Extract the (x, y) coordinate from the center of the cell holding the provided text.  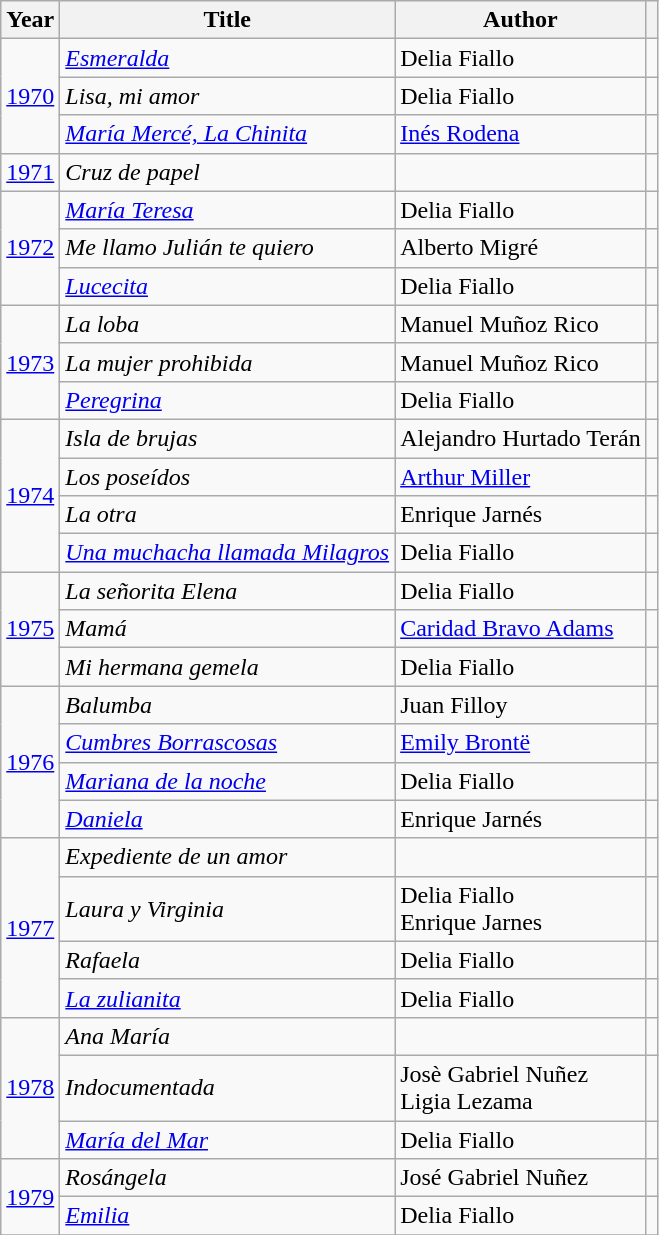
Inés Rodena (521, 134)
Cumbres Borrascosas (228, 743)
La loba (228, 324)
Year (30, 20)
1970 (30, 96)
Alberto Migré (521, 248)
Rafaela (228, 960)
Juan Filloy (521, 705)
Expediente de un amor (228, 857)
Esmeralda (228, 58)
Laura y Virginia (228, 908)
Mi hermana gemela (228, 667)
La mujer prohibida (228, 362)
María del Mar (228, 1139)
Alejandro Hurtado Terán (521, 438)
Me llamo Julián te quiero (228, 248)
La señorita Elena (228, 591)
1978 (30, 1088)
José Gabriel Nuñez (521, 1178)
Rosángela (228, 1178)
Arthur Miller (521, 477)
Peregrina (228, 400)
1979 (30, 1197)
Lisa, mi amor (228, 96)
Daniela (228, 819)
Delia FialloEnrique Jarnes (521, 908)
Emilia (228, 1216)
Cruz de papel (228, 172)
1977 (30, 928)
La zulianita (228, 998)
1974 (30, 495)
Una muchacha llamada Milagros (228, 553)
Indocumentada (228, 1088)
Title (228, 20)
1976 (30, 762)
Mamá (228, 629)
Lucecita (228, 286)
La otra (228, 515)
1975 (30, 629)
Mariana de la noche (228, 781)
Ana María (228, 1036)
1973 (30, 362)
Emily Brontë (521, 743)
Josè Gabriel NuñezLigia Lezama (521, 1088)
Caridad Bravo Adams (521, 629)
María Teresa (228, 210)
1972 (30, 248)
Los poseídos (228, 477)
Balumba (228, 705)
Author (521, 20)
Isla de brujas (228, 438)
María Mercé, La Chinita (228, 134)
1971 (30, 172)
